Pinpoint the cell where the given text exists, returning its (x, y) midpoint coordinate. 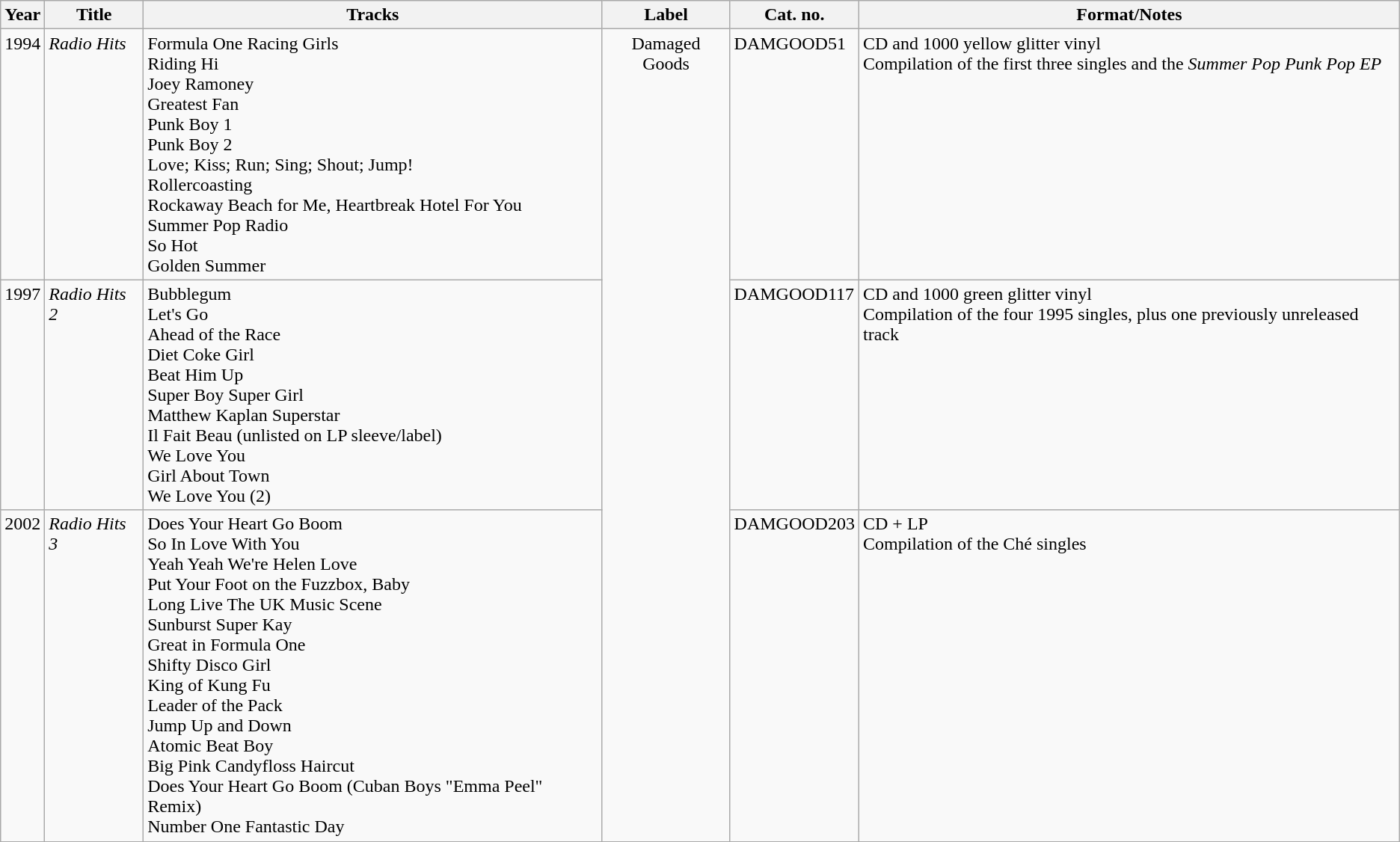
CD and 1000 green glitter vinyl Compilation of the four 1995 singles, plus one previously unreleased track (1129, 395)
DAMGOOD51 (794, 154)
CD + LP Compilation of the Ché singles (1129, 676)
DAMGOOD117 (794, 395)
Title (94, 15)
1997 (22, 395)
Label (666, 15)
Tracks (372, 15)
Year (22, 15)
Radio Hits 2 (94, 395)
Radio Hits 3 (94, 676)
Format/Notes (1129, 15)
2002 (22, 676)
Damaged Goods (666, 435)
Radio Hits (94, 154)
Cat. no. (794, 15)
1994 (22, 154)
CD and 1000 yellow glitter vinyl Compilation of the first three singles and the Summer Pop Punk Pop EP (1129, 154)
DAMGOOD203 (794, 676)
